Extract the [x, y] coordinate from the center of the cell holding the provided text.  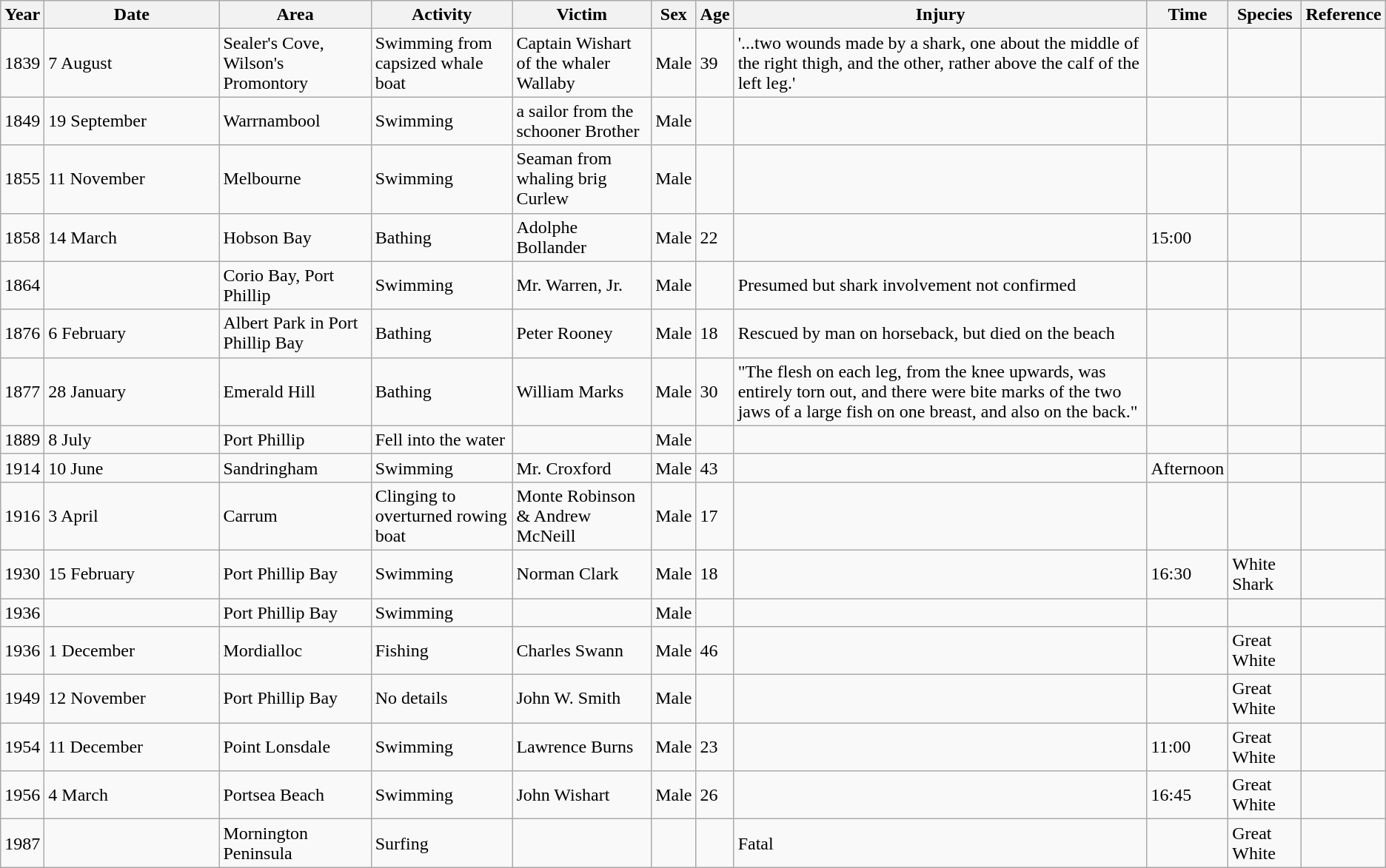
Hobson Bay [295, 237]
Fatal [940, 844]
11 December [132, 747]
No details [441, 699]
a sailor from the schooner Brother [582, 121]
17 [715, 516]
Monte Robinson & Andrew McNeill [582, 516]
16:45 [1188, 795]
11 November [132, 179]
1849 [22, 121]
43 [715, 468]
Surfing [441, 844]
Mr. Warren, Jr. [582, 286]
Clinging to overturned rowing boat [441, 516]
John Wishart [582, 795]
Sex [674, 15]
8 July [132, 440]
1930 [22, 574]
6 February [132, 333]
12 November [132, 699]
23 [715, 747]
Area [295, 15]
John W. Smith [582, 699]
1914 [22, 468]
10 June [132, 468]
Lawrence Burns [582, 747]
39 [715, 63]
1877 [22, 391]
Adolphe Bollander [582, 237]
Fell into the water [441, 440]
16:30 [1188, 574]
'...two wounds made by a shark, one about the middle of the right thigh, and the other, rather above the calf of the left leg.' [940, 63]
Presumed but shark involvement not confirmed [940, 286]
Sealer's Cove, Wilson's Promontory [295, 63]
1956 [22, 795]
Portsea Beach [295, 795]
Afternoon [1188, 468]
7 August [132, 63]
15 February [132, 574]
3 April [132, 516]
Melbourne [295, 179]
1889 [22, 440]
1864 [22, 286]
Rescued by man on horseback, but died on the beach [940, 333]
1855 [22, 179]
Norman Clark [582, 574]
15:00 [1188, 237]
1 December [132, 651]
Fishing [441, 651]
1858 [22, 237]
Warrnambool [295, 121]
1916 [22, 516]
30 [715, 391]
1949 [22, 699]
28 January [132, 391]
Captain Wishart of the whaler Wallaby [582, 63]
Year [22, 15]
Date [132, 15]
1987 [22, 844]
Corio Bay, Port Phillip [295, 286]
26 [715, 795]
22 [715, 237]
19 September [132, 121]
14 March [132, 237]
Seaman from whaling brig Curlew [582, 179]
Activity [441, 15]
William Marks [582, 391]
Emerald Hill [295, 391]
Mordialloc [295, 651]
Age [715, 15]
Species [1265, 15]
Mornington Peninsula [295, 844]
Albert Park in Port Phillip Bay [295, 333]
Swimming from capsized whale boat [441, 63]
Victim [582, 15]
Injury [940, 15]
Mr. Croxford [582, 468]
1876 [22, 333]
Sandringham [295, 468]
Carrum [295, 516]
1954 [22, 747]
Time [1188, 15]
Peter Rooney [582, 333]
Point Lonsdale [295, 747]
4 March [132, 795]
Charles Swann [582, 651]
Reference [1343, 15]
White Shark [1265, 574]
46 [715, 651]
11:00 [1188, 747]
1839 [22, 63]
Port Phillip [295, 440]
